Find where the given text appears and provide that cell's center as (x, y) coordinate. 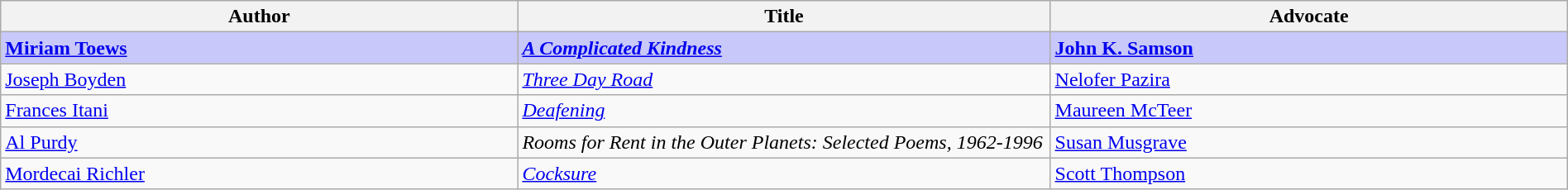
Joseph Boyden (260, 79)
Rooms for Rent in the Outer Planets: Selected Poems, 1962-1996 (784, 142)
Deafening (784, 111)
Author (260, 17)
Al Purdy (260, 142)
Frances Itani (260, 111)
Susan Musgrave (1308, 142)
Miriam Toews (260, 48)
Scott Thompson (1308, 173)
John K. Samson (1308, 48)
Nelofer Pazira (1308, 79)
Three Day Road (784, 79)
Cocksure (784, 173)
Mordecai Richler (260, 173)
Title (784, 17)
Maureen McTeer (1308, 111)
Advocate (1308, 17)
A Complicated Kindness (784, 48)
